Provide the (X, Y) coordinate of the cell's center where the given text is located.  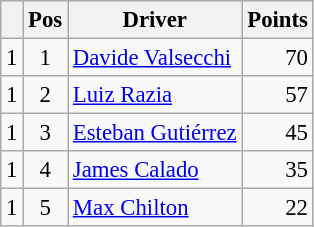
Driver (155, 20)
22 (278, 208)
5 (46, 208)
57 (278, 95)
Luiz Razia (155, 95)
Esteban Gutiérrez (155, 133)
4 (46, 170)
Max Chilton (155, 208)
2 (46, 95)
45 (278, 133)
James Calado (155, 170)
Pos (46, 20)
3 (46, 133)
Davide Valsecchi (155, 58)
Points (278, 20)
35 (278, 170)
70 (278, 58)
